Search for the cell housing the specified text and yield its (x, y) center coordinate. 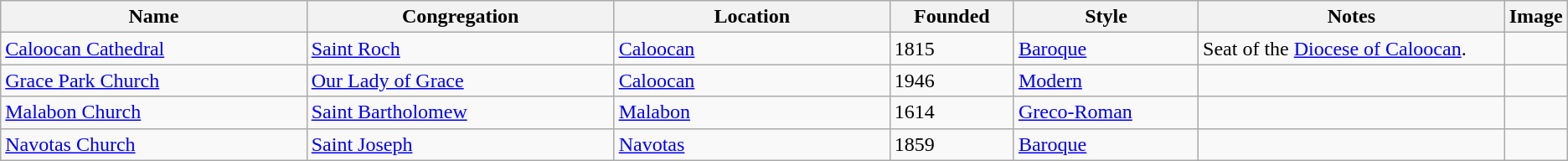
Navotas Church (154, 144)
1614 (952, 112)
Saint Joseph (461, 144)
1946 (952, 80)
Malabon (752, 112)
Location (752, 17)
Seat of the Diocese of Caloocan. (1352, 49)
Image (1536, 17)
Malabon Church (154, 112)
Navotas (752, 144)
1815 (952, 49)
Notes (1352, 17)
Style (1106, 17)
Grace Park Church (154, 80)
1859 (952, 144)
Name (154, 17)
Founded (952, 17)
Congregation (461, 17)
Saint Roch (461, 49)
Saint Bartholomew (461, 112)
Modern (1106, 80)
Our Lady of Grace (461, 80)
Greco-Roman (1106, 112)
Caloocan Cathedral (154, 49)
